Search for the cell housing the specified text and yield its [x, y] center coordinate. 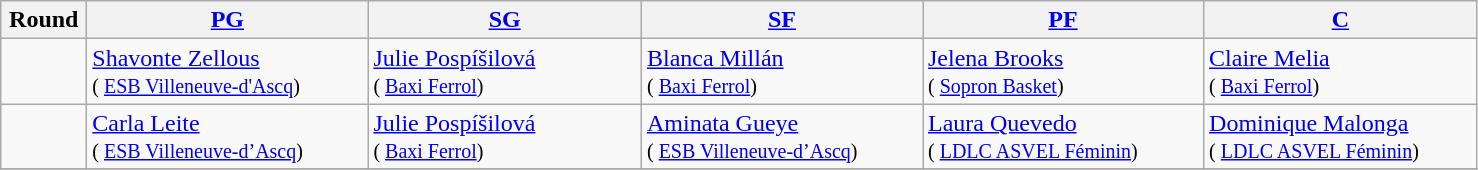
C [1341, 20]
Aminata Gueye( ESB Villeneuve-d’Ascq) [782, 136]
Carla Leite( ESB Villeneuve-d’Ascq) [228, 136]
SF [782, 20]
Jelena Brooks( Sopron Basket) [1062, 72]
Claire Melia( Baxi Ferrol) [1341, 72]
Dominique Malonga( LDLC ASVEL Féminin) [1341, 136]
SG [505, 20]
Laura Quevedo( LDLC ASVEL Féminin) [1062, 136]
Round [44, 20]
Blanca Millán( Baxi Ferrol) [782, 72]
Shavonte Zellous( ESB Villeneuve-d'Ascq) [228, 72]
PG [228, 20]
PF [1062, 20]
